Determine the [X, Y] coordinate at the center of the cell enclosing the given text.  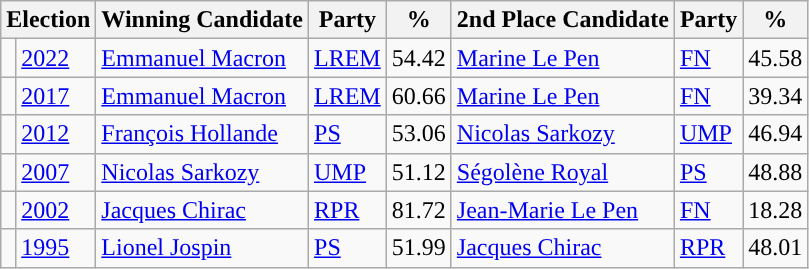
46.94 [776, 134]
51.99 [418, 248]
1995 [56, 248]
2022 [56, 58]
2012 [56, 134]
54.42 [418, 58]
51.12 [418, 172]
Winning Candidate [202, 20]
2002 [56, 210]
Ségolène Royal [562, 172]
48.01 [776, 248]
Election [48, 20]
39.34 [776, 96]
48.88 [776, 172]
Jean-Marie Le Pen [562, 210]
53.06 [418, 134]
2017 [56, 96]
45.58 [776, 58]
Lionel Jospin [202, 248]
2nd Place Candidate [562, 20]
18.28 [776, 210]
81.72 [418, 210]
2007 [56, 172]
François Hollande [202, 134]
60.66 [418, 96]
